Detect which cell encompasses the target text, then output its [x, y] center coordinate. 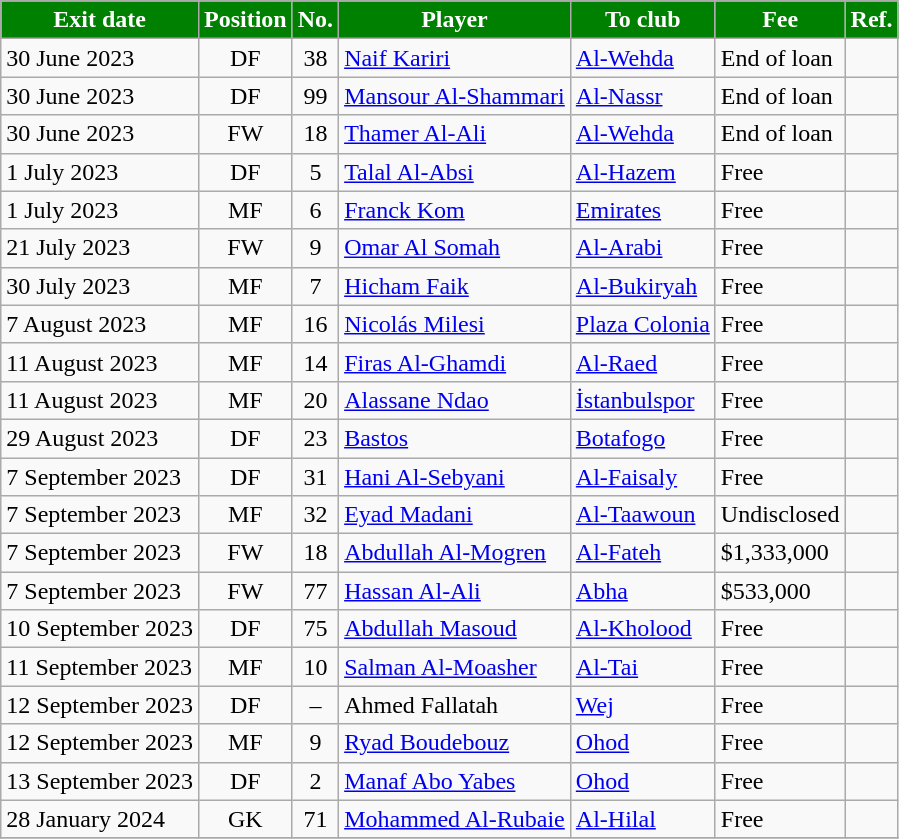
Al-Taawoun [642, 515]
Omar Al Somah [455, 248]
77 [315, 591]
Ref. [872, 20]
10 [315, 667]
7 August 2023 [100, 324]
Eyad Madani [455, 515]
Manaf Abo Yabes [455, 781]
11 September 2023 [100, 667]
$533,000 [780, 591]
Abdullah Al-Mogren [455, 553]
Al-Kholood [642, 629]
Al-Arabi [642, 248]
Firas Al-Ghamdi [455, 362]
Talal Al-Absi [455, 172]
7 [315, 286]
Al-Raed [642, 362]
28 January 2024 [100, 819]
Exit date [100, 20]
Nicolás Milesi [455, 324]
Mansour Al-Shammari [455, 96]
Undisclosed [780, 515]
Al-Tai [642, 667]
Al-Faisaly [642, 477]
30 July 2023 [100, 286]
Mohammed Al-Rubaie [455, 819]
– [315, 705]
10 September 2023 [100, 629]
GK [245, 819]
16 [315, 324]
Plaza Colonia [642, 324]
Hassan Al-Ali [455, 591]
14 [315, 362]
31 [315, 477]
Wej [642, 705]
32 [315, 515]
13 September 2023 [100, 781]
99 [315, 96]
23 [315, 438]
Al-Nassr [642, 96]
Al-Bukiryah [642, 286]
5 [315, 172]
Abha [642, 591]
Al-Fateh [642, 553]
To club [642, 20]
20 [315, 400]
71 [315, 819]
Thamer Al-Ali [455, 134]
Salman Al-Moasher [455, 667]
Ahmed Fallatah [455, 705]
38 [315, 58]
Botafogo [642, 438]
Hicham Faik [455, 286]
Fee [780, 20]
29 August 2023 [100, 438]
2 [315, 781]
Ryad Boudebouz [455, 743]
Bastos [455, 438]
Player [455, 20]
21 July 2023 [100, 248]
$1,333,000 [780, 553]
Hani Al-Sebyani [455, 477]
Al-Hazem [642, 172]
Naif Kariri [455, 58]
Alassane Ndao [455, 400]
Abdullah Masoud [455, 629]
Franck Kom [455, 210]
6 [315, 210]
Emirates [642, 210]
Al-Hilal [642, 819]
No. [315, 20]
75 [315, 629]
İstanbulspor [642, 400]
Position [245, 20]
